Pinpoint the cell where the given text exists, returning its [X, Y] midpoint coordinate. 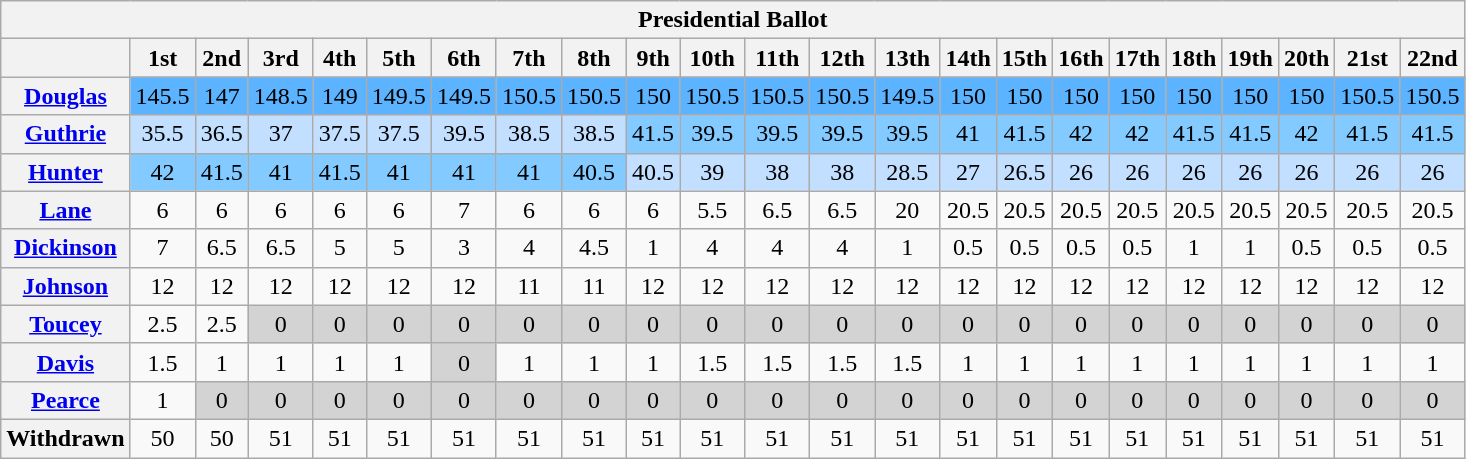
4th [340, 58]
Guthrie [66, 134]
3rd [280, 58]
36.5 [222, 134]
19th [1250, 58]
39 [712, 172]
2nd [222, 58]
15th [1024, 58]
5th [398, 58]
1st [162, 58]
18th [1194, 58]
Douglas [66, 96]
35.5 [162, 134]
145.5 [162, 96]
Dickinson [66, 248]
28.5 [908, 172]
Presidential Ballot [733, 20]
13th [908, 58]
11th [778, 58]
17th [1137, 58]
Lane [66, 210]
8th [594, 58]
37 [280, 134]
10th [712, 58]
14th [968, 58]
Withdrawn [66, 438]
Davis [66, 362]
Johnson [66, 286]
21st [1368, 58]
148.5 [280, 96]
Hunter [66, 172]
9th [654, 58]
12th [842, 58]
3 [464, 248]
147 [222, 96]
4.5 [594, 248]
27 [968, 172]
22nd [1432, 58]
Toucey [66, 324]
20th [1306, 58]
16th [1081, 58]
6th [464, 58]
20 [908, 210]
26.5 [1024, 172]
149 [340, 96]
5.5 [712, 210]
7th [528, 58]
Pearce [66, 400]
